Locate the cell with the specified text and output its [X, Y] center coordinate. 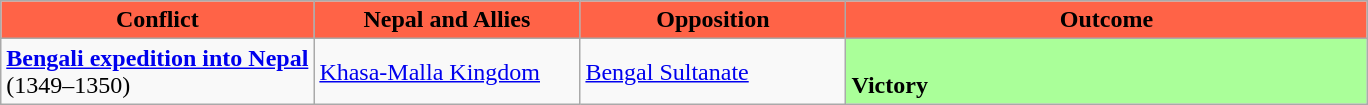
Outcome [1106, 20]
Conflict [158, 20]
Opposition [713, 20]
Bengal Sultanate [713, 72]
Nepal and Allies [447, 20]
Khasa-Malla Kingdom [447, 72]
Bengali expedition into Nepal(1349–1350) [158, 72]
Victory [1106, 72]
